Extract the (x, y) coordinate from the center of the cell holding the provided text.  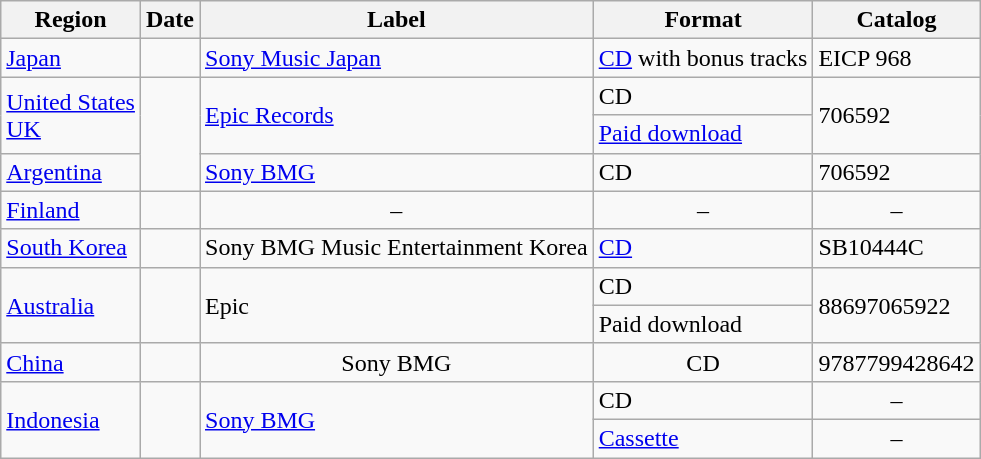
Format (703, 20)
Cassette (703, 438)
Label (397, 20)
South Korea (71, 248)
EICP 968 (896, 58)
Sony BMG Music Entertainment Korea (397, 248)
United States UK (71, 115)
Indonesia (71, 419)
CD with bonus tracks (703, 58)
Australia (71, 305)
Epic (397, 305)
SB10444C (896, 248)
Catalog (896, 20)
Region (71, 20)
Sony Music Japan (397, 58)
9787799428642 (896, 362)
Argentina (71, 172)
China (71, 362)
Epic Records (397, 115)
Japan (71, 58)
Finland (71, 210)
88697065922 (896, 305)
Date (170, 20)
